Find where the given text appears and provide that cell's center as [X, Y] coordinate. 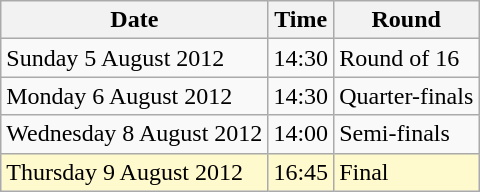
14:00 [301, 134]
Monday 6 August 2012 [134, 96]
Semi-finals [406, 134]
Round of 16 [406, 58]
Quarter-finals [406, 96]
Thursday 9 August 2012 [134, 172]
Date [134, 20]
Time [301, 20]
16:45 [301, 172]
Sunday 5 August 2012 [134, 58]
Wednesday 8 August 2012 [134, 134]
Final [406, 172]
Round [406, 20]
